Locate the cell with the specified text and output its (X, Y) center coordinate. 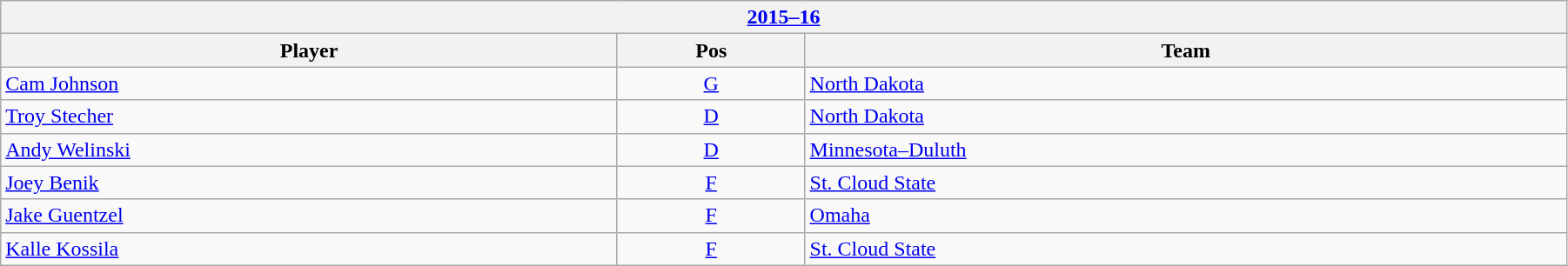
Jake Guentzel (310, 216)
Kalle Kossila (310, 249)
Team (1185, 50)
Pos (711, 50)
Cam Johnson (310, 83)
Minnesota–Duluth (1185, 150)
G (711, 83)
Joey Benik (310, 183)
Troy Stecher (310, 116)
Player (310, 50)
Omaha (1185, 216)
Andy Welinski (310, 150)
2015–16 (784, 17)
